Return [x, y] of the center of cell containing provided text 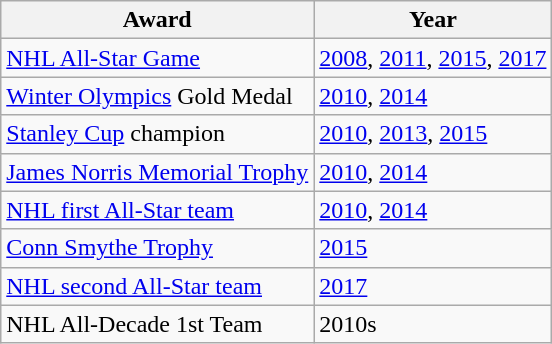
NHL All-Decade 1st Team [158, 324]
NHL first All-Star team [158, 210]
James Norris Memorial Trophy [158, 172]
Winter Olympics Gold Medal [158, 96]
Award [158, 20]
2010, 2013, 2015 [433, 134]
2015 [433, 248]
2010s [433, 324]
NHL All-Star Game [158, 58]
2017 [433, 286]
Conn Smythe Trophy [158, 248]
Year [433, 20]
Stanley Cup champion [158, 134]
2008, 2011, 2015, 2017 [433, 58]
NHL second All-Star team [158, 286]
